Locate the cell with the specified text and output its (X, Y) center coordinate. 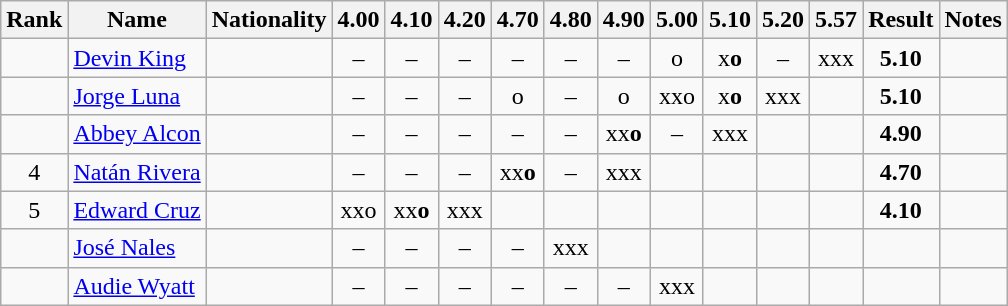
José Nales (137, 248)
Name (137, 20)
5 (34, 210)
Natán Rivera (137, 172)
Nationality (269, 20)
Abbey Alcon (137, 134)
Edward Cruz (137, 210)
5.00 (676, 20)
Jorge Luna (137, 96)
Devin King (137, 58)
Rank (34, 20)
4 (34, 172)
4.00 (358, 20)
4.80 (570, 20)
Notes (973, 20)
Audie Wyatt (137, 286)
5.57 (836, 20)
Result (901, 20)
4.20 (464, 20)
5.20 (782, 20)
